Find where the given text appears and provide that cell's center as [x, y] coordinate. 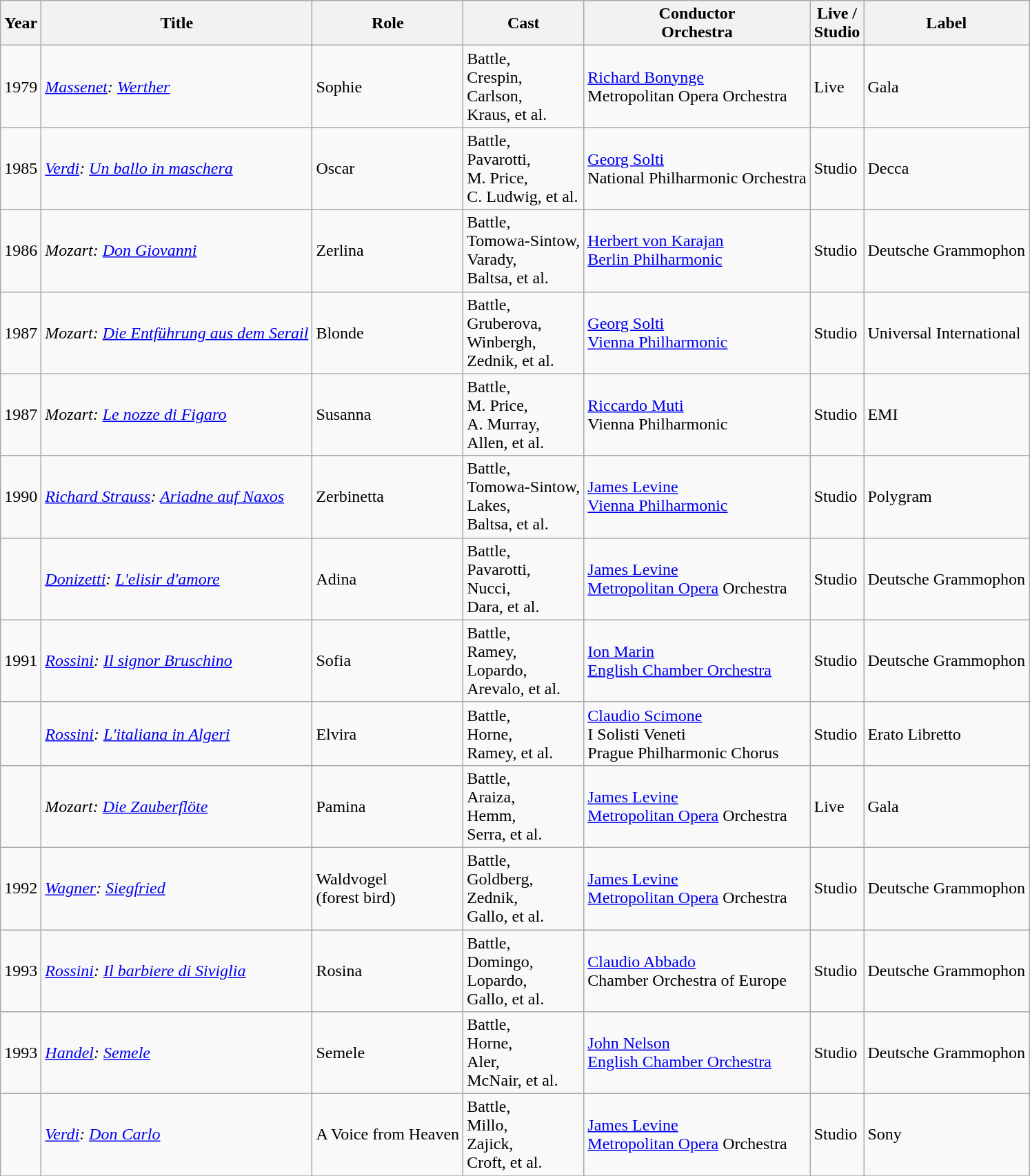
Battle,Domingo,Lopardo,Gallo, et al. [524, 971]
Live /Studio [837, 23]
ConductorOrchestra [697, 23]
1992 [21, 888]
Battle,Tomowa-Sintow,Lakes,Baltsa, et al. [524, 496]
Mozart: Don Giovanni [176, 251]
Rossini: Il barbiere di Siviglia [176, 971]
Battle,Tomowa-Sintow,Varady,Baltsa, et al. [524, 251]
Mozart: Die Entführung aus dem Serail [176, 332]
Blonde [387, 332]
Massenet: Werther [176, 87]
Sony [947, 1135]
Elvira [387, 733]
Verdi: Un ballo in maschera [176, 168]
Battle,Horne,Aler,McNair, et al. [524, 1053]
Battle,Crespin,Carlson,Kraus, et al. [524, 87]
Battle,Araiza,Hemm,Serra, et al. [524, 807]
Mozart: Le nozze di Figaro [176, 415]
Cast [524, 23]
Universal International [947, 332]
Polygram [947, 496]
Role [387, 23]
Richard BonyngeMetropolitan Opera Orchestra [697, 87]
Verdi: Don Carlo [176, 1135]
1990 [21, 496]
Pamina [387, 807]
1986 [21, 251]
Decca [947, 168]
Waldvogel(forest bird) [387, 888]
Susanna [387, 415]
Mozart: Die Zauberflöte [176, 807]
Handel: Semele [176, 1053]
John NelsonEnglish Chamber Orchestra [697, 1053]
Battle,Millo,Zajick,Croft, et al. [524, 1135]
Claudio ScimoneI Solisti VenetiPrague Philharmonic Chorus [697, 733]
1985 [21, 168]
Battle,Ramey,Lopardo,Arevalo, et al. [524, 660]
Ion MarinEnglish Chamber Orchestra [697, 660]
Year [21, 23]
1979 [21, 87]
Adina [387, 579]
Sofia [387, 660]
Zerlina [387, 251]
1991 [21, 660]
Richard Strauss: Ariadne auf Naxos [176, 496]
Herbert von KarajanBerlin Philharmonic [697, 251]
Title [176, 23]
James LevineVienna Philharmonic [697, 496]
Rossini: Il signor Bruschino [176, 660]
Battle,Goldberg,Zednik,Gallo, et al. [524, 888]
Erato Libretto [947, 733]
Wagner: Siegfried [176, 888]
Battle,M. Price,A. Murray,Allen, et al. [524, 415]
Battle,Pavarotti,M. Price,C. Ludwig, et al. [524, 168]
Claudio AbbadoChamber Orchestra of Europe [697, 971]
Battle,Gruberova,Winbergh,Zednik, et al. [524, 332]
Georg SoltiVienna Philharmonic [697, 332]
Semele [387, 1053]
Battle,Pavarotti,Nucci,Dara, et al. [524, 579]
Rosina [387, 971]
Battle,Horne,Ramey, et al. [524, 733]
Oscar [387, 168]
Sophie [387, 87]
Donizetti: L'elisir d'amore [176, 579]
EMI [947, 415]
Zerbinetta [387, 496]
Rossini: L'italiana in Algeri [176, 733]
Georg SoltiNational Philharmonic Orchestra [697, 168]
A Voice from Heaven [387, 1135]
Riccardo MutiVienna Philharmonic [697, 415]
Label [947, 23]
